Extract the (x, y) coordinate from the center of the cell holding the provided text.  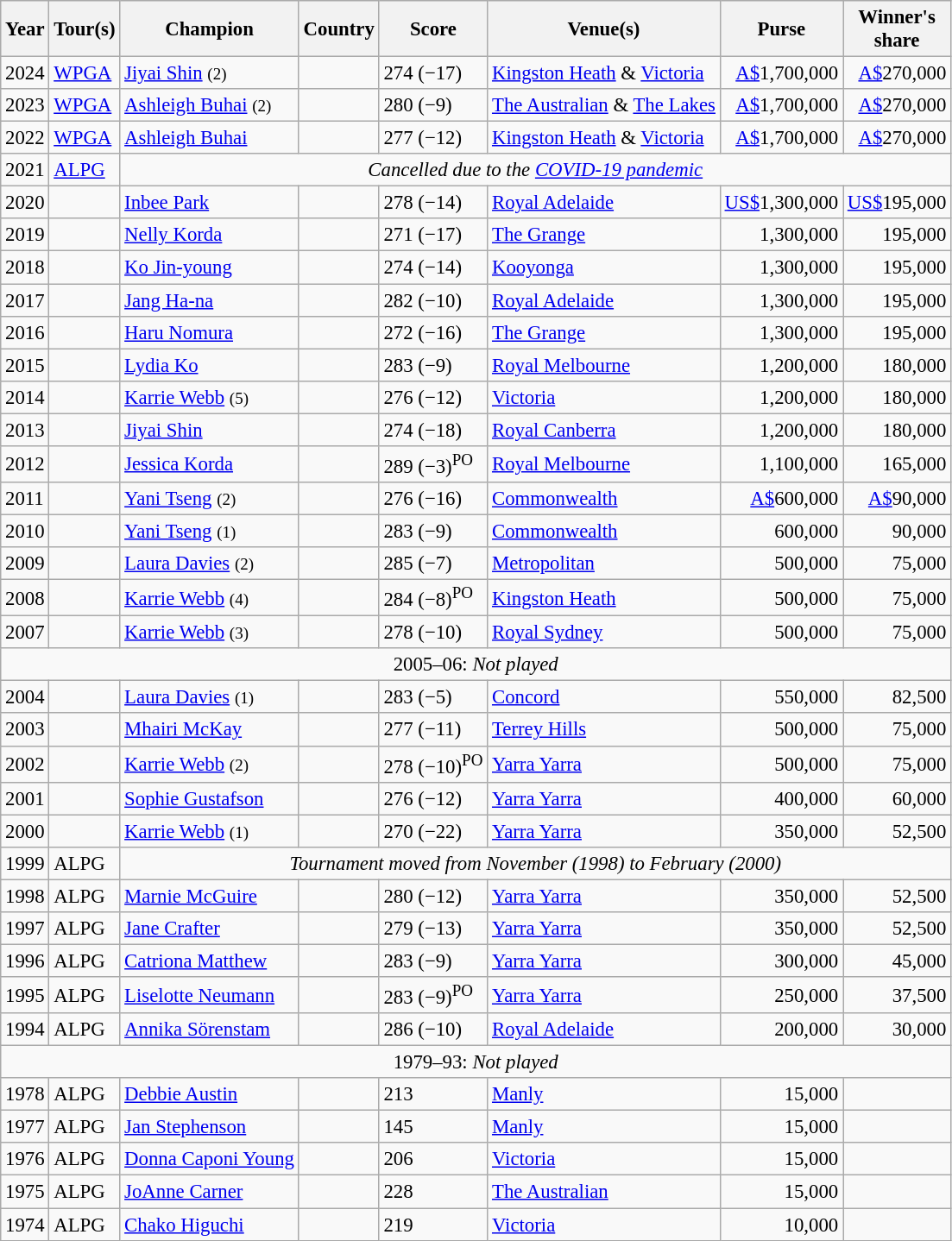
45,000 (896, 961)
2010 (25, 531)
2016 (25, 332)
Nelly Korda (209, 236)
Donna Caponi Young (209, 1159)
1979–93: Not played (476, 1062)
2019 (25, 236)
Tour(s) (85, 29)
284 (−8)PO (433, 598)
2020 (25, 203)
Jiyai Shin (209, 430)
271 (−17) (433, 236)
Metropolitan (604, 564)
2023 (25, 105)
A$90,000 (896, 499)
Chako Higuchi (209, 1225)
2013 (25, 430)
Winner'sshare (896, 29)
2008 (25, 598)
Ashleigh Buhai (2) (209, 105)
2014 (25, 397)
165,000 (896, 464)
Annika Sörenstam (209, 1030)
Karrie Webb (3) (209, 633)
60,000 (896, 798)
1998 (25, 896)
Kooyonga (604, 268)
600,000 (781, 531)
Jiyai Shin (2) (209, 73)
Yani Tseng (1) (209, 531)
US$1,300,000 (781, 203)
274 (−14) (433, 268)
550,000 (781, 697)
1996 (25, 961)
278 (−10) (433, 633)
145 (433, 1127)
Inbee Park (209, 203)
Yani Tseng (2) (209, 499)
283 (−5) (433, 697)
200,000 (781, 1030)
2011 (25, 499)
Debbie Austin (209, 1094)
Jessica Korda (209, 464)
1974 (25, 1225)
82,500 (896, 697)
1977 (25, 1127)
US$195,000 (896, 203)
Haru Nomura (209, 332)
2007 (25, 633)
Terrey Hills (604, 730)
2004 (25, 697)
277 (−12) (433, 138)
Year (25, 29)
1999 (25, 864)
Sophie Gustafson (209, 798)
2012 (25, 464)
2000 (25, 831)
2002 (25, 764)
2005–06: Not played (476, 665)
276 (−16) (433, 499)
Laura Davies (1) (209, 697)
2021 (25, 170)
1976 (25, 1159)
283 (−9)PO (433, 995)
Royal Canberra (604, 430)
37,500 (896, 995)
219 (433, 1225)
274 (−17) (433, 73)
1995 (25, 995)
279 (−13) (433, 929)
280 (−9) (433, 105)
278 (−10)PO (433, 764)
285 (−7) (433, 564)
Catriona Matthew (209, 961)
Tournament moved from November (1998) to February (2000) (535, 864)
2015 (25, 365)
277 (−11) (433, 730)
2024 (25, 73)
1994 (25, 1030)
280 (−12) (433, 896)
Royal Sydney (604, 633)
Jan Stephenson (209, 1127)
JoAnne Carner (209, 1192)
1978 (25, 1094)
250,000 (781, 995)
Laura Davies (2) (209, 564)
Karrie Webb (2) (209, 764)
Venue(s) (604, 29)
1,100,000 (781, 464)
289 (−3)PO (433, 464)
2017 (25, 300)
Jang Ha-na (209, 300)
270 (−22) (433, 831)
1975 (25, 1192)
Kingston Heath (604, 598)
282 (−10) (433, 300)
2001 (25, 798)
Concord (604, 697)
Karrie Webb (5) (209, 397)
Liselotte Neumann (209, 995)
Ashleigh Buhai (209, 138)
A$600,000 (781, 499)
278 (−14) (433, 203)
2009 (25, 564)
Score (433, 29)
2018 (25, 268)
Jane Crafter (209, 929)
Karrie Webb (1) (209, 831)
286 (−10) (433, 1030)
272 (−16) (433, 332)
Champion (209, 29)
206 (433, 1159)
2022 (25, 138)
400,000 (781, 798)
Country (338, 29)
228 (433, 1192)
30,000 (896, 1030)
90,000 (896, 531)
Lydia Ko (209, 365)
300,000 (781, 961)
Marnie McGuire (209, 896)
Karrie Webb (4) (209, 598)
274 (−18) (433, 430)
2003 (25, 730)
1997 (25, 929)
10,000 (781, 1225)
213 (433, 1094)
The Australian (604, 1192)
Ko Jin-young (209, 268)
Purse (781, 29)
Cancelled due to the COVID-19 pandemic (535, 170)
The Australian & The Lakes (604, 105)
Mhairi McKay (209, 730)
